For the text-containing cell, return its midpoint in [X, Y] coordinate format. 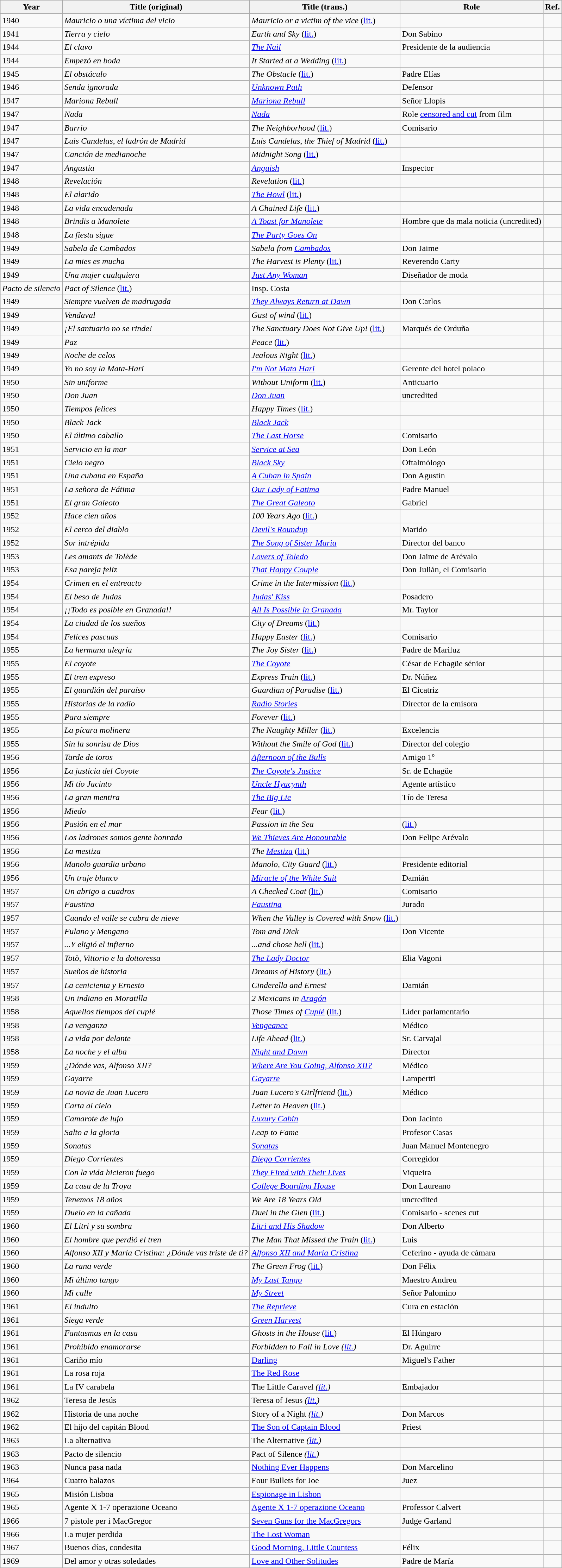
Miguel's Father [472, 1360]
The Naughty Miller (lit.) [325, 730]
Padre de María [472, 1561]
Paz [156, 342]
Totò, Vittorio e la dottoressa [156, 958]
Defensor [472, 87]
Historias de la radio [156, 704]
Gerente del hotel polaco [472, 369]
El Húngaro [472, 1333]
1946 [31, 87]
Padre Manuel [472, 489]
Just Any Woman [325, 275]
Angustia [156, 168]
Fulano y Mengano [156, 931]
Alfonso XII y María Cristina: ¿Dónde vas triste de ti? [156, 1253]
Hombre que da mala noticia (uncredited) [472, 221]
Empezó en boda [156, 61]
I'm Not Mata Hari [325, 369]
Litri and His Shadow [325, 1226]
Fear (lit.) [325, 811]
Tom and Dick [325, 931]
Black Sky [325, 462]
Salto a la gloria [156, 1132]
Señor Llopis [472, 101]
Duelo en la cañada [156, 1213]
Without Uniform (lit.) [325, 382]
Teresa of Jesus (lit.) [325, 1400]
Insp. Costa [325, 288]
Happy Times (lit.) [325, 409]
Mauricio or a victim of the vice (lit.) [325, 20]
Sr. de Echagüe [472, 770]
Don Félix [472, 1266]
Story of a Night (lit.) [325, 1413]
The Green Frog (lit.) [325, 1266]
The Song of Sister Maria [325, 543]
Para siempre [156, 717]
Canción de medianoche [156, 154]
Camarote de lujo [156, 1119]
Gust of wind (lit.) [325, 315]
El hijo del capitán Blood [156, 1427]
Del amor y otras soledades [156, 1561]
Sor intrépida [156, 543]
Yo no soy la Mata-Hari [156, 369]
Felices pascuas [156, 637]
Leap to Fame [325, 1132]
Luis Candelas, el ladrón de Madrid [156, 141]
Don Laureano [472, 1186]
Una cubana en España [156, 476]
The Mestiza (lit.) [325, 851]
The Red Rose [325, 1373]
The Sanctuary Does Not Give Up! (lit.) [325, 328]
El guardián del paraíso [156, 690]
La fiesta sigue [156, 235]
Unknown Path [325, 87]
Ceferino - ayuda de cámara [472, 1253]
El cerco del diablo [156, 529]
Marido [472, 529]
Viqueira [472, 1172]
Diseñador de moda [472, 275]
Priest [472, 1427]
Cura en estación [472, 1306]
Cielo negro [156, 462]
Manolo, City Guard (lit.) [325, 864]
Mi calle [156, 1293]
Senda ignorada [156, 87]
La mujer perdida [156, 1534]
The Coyote [325, 663]
Without the Smile of God (lit.) [325, 744]
The Lost Woman [325, 1534]
El coyote [156, 663]
Prohibido enamorarse [156, 1347]
Siempre vuelven de madrugada [156, 302]
The Coyote's Justice [325, 770]
El alarido [156, 195]
Tiempos felices [156, 409]
Marqués de Orduña [472, 328]
Ref. [552, 7]
Señor Palomino [472, 1293]
¡El santuario no se rinde! [156, 328]
Tío de Teresa [472, 797]
...and chose hell (lit.) [325, 945]
Gabriel [472, 503]
Hace cien años [156, 516]
Elia Vagoni [472, 958]
La hermana alegría [156, 650]
Midnight Song (lit.) [325, 154]
César de Echagüe sénior [472, 663]
Misión Lisboa [156, 1494]
Earth and Sky (lit.) [325, 34]
A Chained Life (lit.) [325, 208]
Those Times of Cuplé (lit.) [325, 1012]
Sabela de Cambados [156, 248]
Tierra y cielo [156, 34]
Year [31, 7]
La noche y el alba [156, 1052]
The Great Galeoto [325, 503]
Brindis a Manolete [156, 221]
El indulto [156, 1306]
La mies es mucha [156, 262]
Mr. Taylor [472, 610]
1940 [31, 20]
La ciudad de los sueños [156, 623]
Nunca pasa nada [156, 1467]
El último caballo [156, 436]
Don León [472, 449]
1969 [31, 1561]
The Little Caravel (lit.) [325, 1387]
Four Bullets for Joe [325, 1481]
Cuatro balazos [156, 1481]
Mauricio o una víctima del vicio [156, 20]
Afternoon of the Bulls [325, 757]
1945 [31, 74]
A Cuban in Spain [325, 476]
Juez [472, 1481]
Title (original) [156, 7]
Don Vicente [472, 931]
Cuando el valle se cubra de nieve [156, 918]
Director de la emisora [472, 704]
Vengeance [325, 1025]
They Always Return at Dawn [325, 302]
The Neighborhood (lit.) [325, 127]
Presidente editorial [472, 864]
The Obstacle (lit.) [325, 74]
The Party Goes On [325, 235]
El clavo [156, 47]
7 pistole per i MacGregor [156, 1521]
Agente artístico [472, 784]
La vida encadenada [156, 208]
That Happy Couple [325, 569]
Express Train (lit.) [325, 677]
Don Carlos [472, 302]
Crime in the Intermission (lit.) [325, 583]
El Cicatriz [472, 690]
A Toast for Manolete [325, 221]
Aquellos tiempos del cuplé [156, 1012]
Green Harvest [325, 1320]
Félix [472, 1548]
Director del banco [472, 543]
Don Marcos [472, 1413]
La venganza [156, 1025]
El gran Galeoto [156, 503]
They Fired with Their Lives [325, 1172]
Night and Dawn [325, 1052]
Lampertti [472, 1079]
Don Jacinto [472, 1119]
Judas' Kiss [325, 597]
Reverendo Carty [472, 262]
Don Jaime de Arévalo [472, 556]
Un abrigo a cuadros [156, 891]
Siega verde [156, 1320]
Padre Elías [472, 74]
Don Jaime [472, 248]
Luis [472, 1239]
My Last Tango [325, 1280]
La cenicienta y Ernesto [156, 985]
We Thieves Are Honourable [325, 838]
Radio Stories [325, 704]
Juan Lucero's Girlfriend (lit.) [325, 1092]
El tren expreso [156, 677]
El obstáculo [156, 74]
Posadero [472, 597]
Carta al cielo [156, 1106]
We Are 18 Years Old [325, 1199]
Sr. Carvajal [472, 1039]
Anguish [325, 168]
Life Ahead (lit.) [325, 1039]
A Checked Coat (lit.) [325, 891]
Buenos días, condesita [156, 1548]
Maestro Andreu [472, 1280]
Comisario - scenes cut [472, 1213]
Passion in the Sea [325, 824]
Where Are You Going, Alfonso XII? [325, 1065]
Don Marcelino [472, 1467]
The Last Horse [325, 436]
Con la vida hicieron fuego [156, 1172]
Don Julián, el Comisario [472, 569]
Role [472, 7]
Dreams of History (lit.) [325, 971]
Teresa de Jesús [156, 1400]
Espionage in Lisbon [325, 1494]
Lovers of Toledo [325, 556]
Luis Candelas, the Thief of Madrid (lit.) [325, 141]
Peace (lit.) [325, 342]
All Is Possible in Granada [325, 610]
Darling [325, 1360]
Love and Other Solitudes [325, 1561]
Alfonso XII and María Cristina [325, 1253]
The Lady Doctor [325, 958]
Good Morning, Little Countess [325, 1548]
Amigo 1º [472, 757]
La pícara molinera [156, 730]
La justicia del Coyote [156, 770]
¡¡Todo es posible en Granada!! [156, 610]
Duel in the Glen (lit.) [325, 1213]
The Son of Captain Blood [325, 1427]
La señora de Fátima [156, 489]
La rana verde [156, 1266]
Tarde de toros [156, 757]
Juan Manuel Montenegro [472, 1146]
El beso de Judas [156, 597]
Devil's Roundup [325, 529]
Seven Guns for the MacGregors [325, 1521]
When the Valley is Covered with Snow (lit.) [325, 918]
The Harvest is Plenty (lit.) [325, 262]
Forever (lit.) [325, 717]
¿Dónde vas, Alfonso XII? [156, 1065]
Padre de Mariluz [472, 650]
Anticuario [472, 382]
Esa pareja feliz [156, 569]
Guardian of Paradise (lit.) [325, 690]
The Joy Sister (lit.) [325, 650]
Happy Easter (lit.) [325, 637]
Revelación [156, 181]
Historia de una noche [156, 1413]
City of Dreams (lit.) [325, 623]
The Nail [325, 47]
Our Lady of Fatima [325, 489]
College Boarding House [325, 1186]
Barrio [156, 127]
Embajador [472, 1387]
1967 [31, 1548]
Un indiano en Moratilla [156, 998]
Una mujer cualquiera [156, 275]
Don Sabino [472, 34]
The Big Lie [325, 797]
La rosa roja [156, 1373]
La alternativa [156, 1440]
Los ladrones somos gente honrada [156, 838]
La mestiza [156, 851]
Jealous Night (lit.) [325, 355]
Fantasmas en la casa [156, 1333]
Miedo [156, 811]
Cinderella and Ernest [325, 985]
Director del colegio [472, 744]
(lit.) [472, 824]
Director [472, 1052]
Professor Calvert [472, 1507]
Dr. Aguirre [472, 1347]
Les amants de Tolède [156, 556]
Title (trans.) [325, 7]
Oftalmólogo [472, 462]
Service at Sea [325, 449]
Miracle of the White Suit [325, 878]
The Howl (lit.) [325, 195]
Corregidor [472, 1159]
Tenemos 18 años [156, 1199]
El hombre que perdió el tren [156, 1239]
1941 [31, 34]
Líder parlamentario [472, 1012]
La vida por delante [156, 1039]
Profesor Casas [472, 1132]
Sabela from Cambados [325, 248]
It Started at a Wedding (lit.) [325, 61]
1964 [31, 1481]
Un traje blanco [156, 878]
Luxury Cabin [325, 1119]
My Street [325, 1293]
Presidente de la audiencia [472, 47]
Excelencia [472, 730]
Noche de celos [156, 355]
2 Mexicans in Aragón [325, 998]
Sin la sonrisa de Dios [156, 744]
Sin uniforme [156, 382]
Uncle Hyacynth [325, 784]
The Alternative (lit.) [325, 1440]
Letter to Heaven (lit.) [325, 1106]
...Y eligió el infierno [156, 945]
Pasión en el mar [156, 824]
Mi último tango [156, 1280]
Mi tío Jacinto [156, 784]
La casa de la Troya [156, 1186]
Dr. Núñez [472, 677]
Jurado [472, 905]
Nothing Ever Happens [325, 1467]
Inspector [472, 168]
100 Years Ago (lit.) [325, 516]
Ghosts in the House (lit.) [325, 1333]
Servicio en la mar [156, 449]
Don Alberto [472, 1226]
Revelation (lit.) [325, 181]
Cariño mío [156, 1360]
La IV carabela [156, 1387]
The Man That Missed the Train (lit.) [325, 1239]
Judge Garland [472, 1521]
Don Agustín [472, 476]
Forbidden to Fall in Love (lit.) [325, 1347]
La novia de Juan Lucero [156, 1092]
Manolo guardia urbano [156, 864]
Don Felipe Arévalo [472, 838]
Crimen en el entreacto [156, 583]
El Litri y su sombra [156, 1226]
Vendaval [156, 315]
Role censored and cut from film [472, 114]
The Reprieve [325, 1306]
La gran mentira [156, 797]
Sueños de historia [156, 971]
